Pinpoint the cell where the given text exists, returning its (x, y) midpoint coordinate. 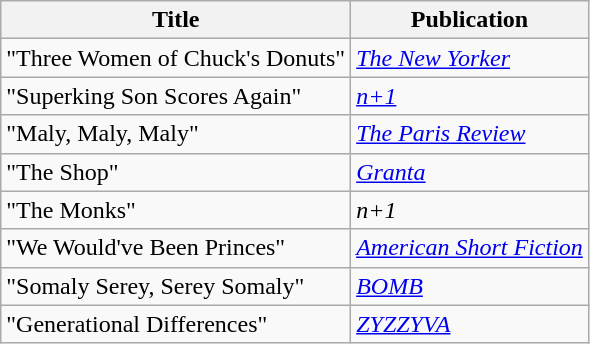
BOMB (470, 286)
"We Would've Been Princes" (176, 248)
"The Shop" (176, 172)
Publication (470, 20)
Granta (470, 172)
"Generational Differences" (176, 324)
"The Monks" (176, 210)
"Three Women of Chuck's Donuts" (176, 58)
"Maly, Maly, Maly" (176, 134)
"Superking Son Scores Again" (176, 96)
"Somaly Serey, Serey Somaly" (176, 286)
The New Yorker (470, 58)
Title (176, 20)
ZYZZYVA (470, 324)
American Short Fiction (470, 248)
The Paris Review (470, 134)
